From the cell containing the given text, extract its center point as [x, y] coordinate. 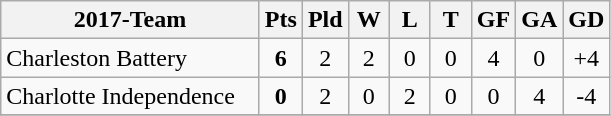
Charlotte Independence [130, 96]
+4 [586, 58]
Pld [325, 20]
Pts [280, 20]
L [410, 20]
GD [586, 20]
T [450, 20]
GF [493, 20]
6 [280, 58]
-4 [586, 96]
2017-Team [130, 20]
W [368, 20]
GA [540, 20]
Charleston Battery [130, 58]
